Return the [x, y] coordinate for the center point of the cell that contains the specified text.  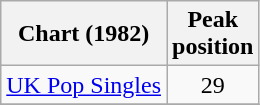
Chart (1982) [84, 34]
Peakposition [212, 34]
29 [212, 85]
UK Pop Singles [84, 85]
